Scan for the cell matching the given text and deliver its (X, Y) coordinate at center. 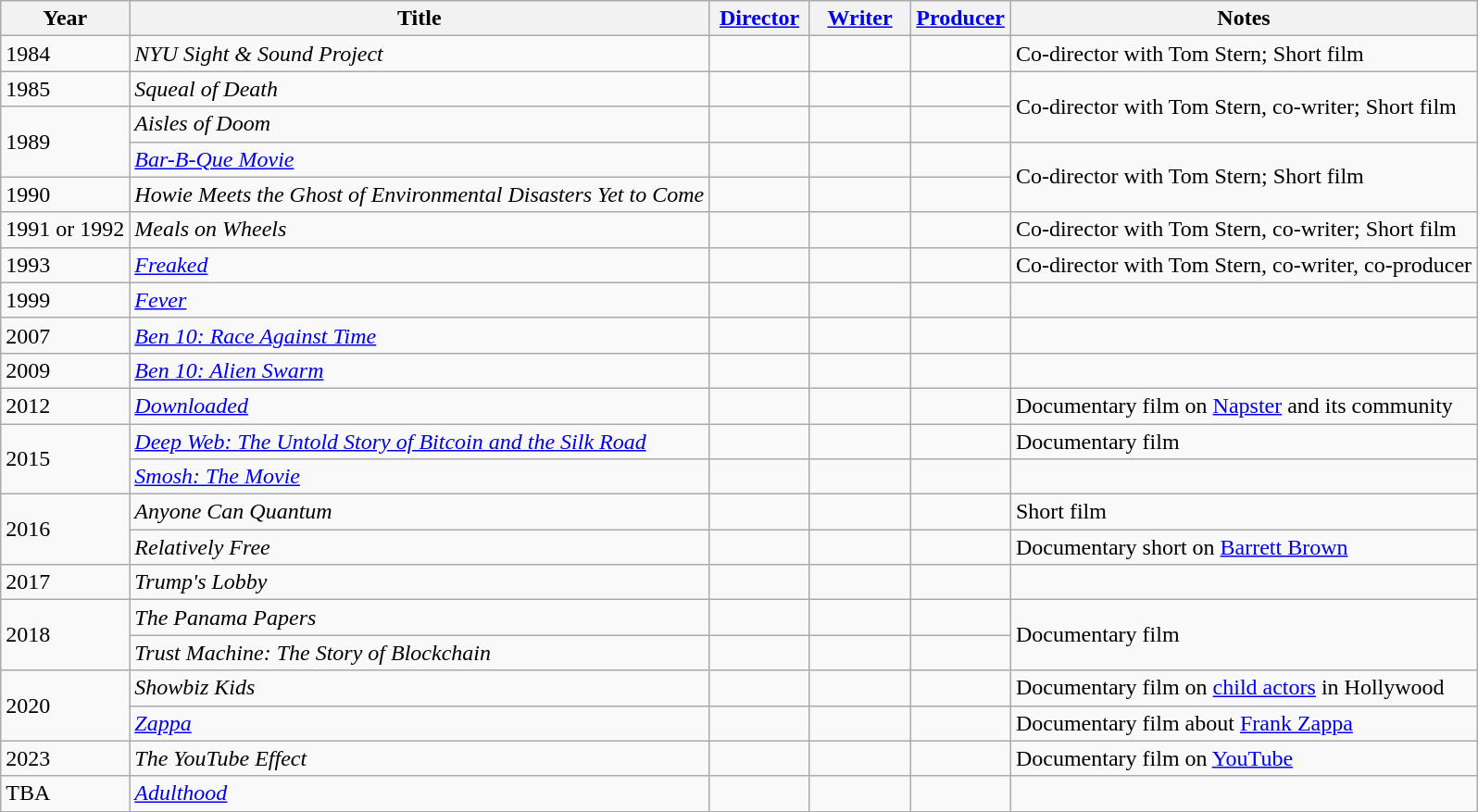
The Panama Papers (420, 618)
1985 (65, 89)
Zappa (420, 723)
2023 (65, 758)
2016 (65, 530)
Producer (961, 19)
1991 or 1992 (65, 230)
Short film (1243, 512)
1993 (65, 265)
Adulthood (420, 793)
Year (65, 19)
Howie Meets the Ghost of Environmental Disasters Yet to Come (420, 194)
2017 (65, 582)
2007 (65, 335)
Writer (859, 19)
Title (420, 19)
2018 (65, 635)
TBA (65, 793)
Aisles of Doom (420, 124)
Showbiz Kids (420, 688)
Trump's Lobby (420, 582)
Downloaded (420, 406)
Notes (1243, 19)
1990 (65, 194)
Freaked (420, 265)
Documentary film on YouTube (1243, 758)
The YouTube Effect (420, 758)
Squeal of Death (420, 89)
Co-director with Tom Stern, co-writer, co-producer (1243, 265)
Fever (420, 300)
Ben 10: Race Against Time (420, 335)
2009 (65, 370)
1989 (65, 142)
Bar-B-Que Movie (420, 159)
2012 (65, 406)
Relatively Free (420, 547)
Director (759, 19)
1999 (65, 300)
Documentary film on child actors in Hollywood (1243, 688)
NYU Sight & Sound Project (420, 54)
Smosh: The Movie (420, 477)
Anyone Can Quantum (420, 512)
Deep Web: The Untold Story of Bitcoin and the Silk Road (420, 442)
Documentary film about Frank Zappa (1243, 723)
1984 (65, 54)
Documentary short on Barrett Brown (1243, 547)
Ben 10: Alien Swarm (420, 370)
2015 (65, 459)
Trust Machine: The Story of Blockchain (420, 653)
Meals on Wheels (420, 230)
Documentary film on Napster and its community (1243, 406)
2020 (65, 706)
